Find where the given text appears and provide that cell's center as (x, y) coordinate. 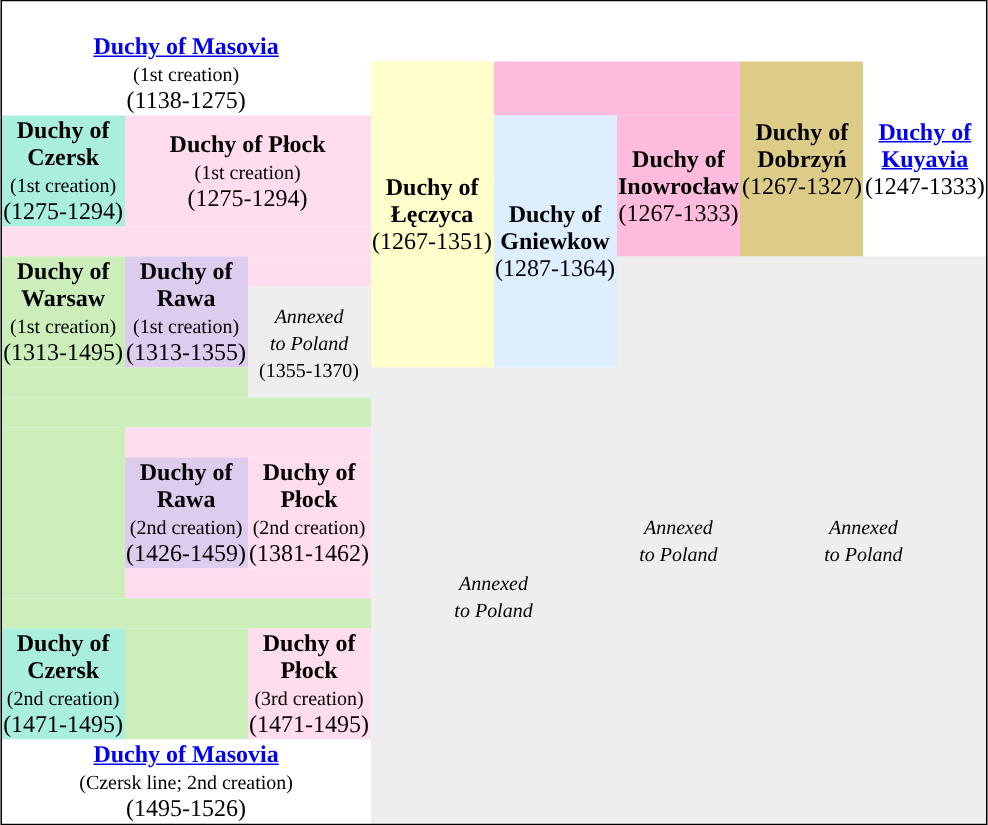
Duchy ofPłock(2nd creation)(1381-1462) (310, 514)
Duchy of Płock(1st creation)(1275-1294) (248, 172)
Duchy ofKuyavia(1247-1333) (924, 160)
Duchy ofDobrzyń(1267-1327) (802, 160)
Duchy ofCzersk(2nd creation)(1471-1495) (64, 684)
Duchy ofCzersk(1st creation)(1275-1294) (64, 172)
Duchy of Masovia(1st creation)(1138-1275) (186, 74)
Duchy ofWarsaw(1st creation)(1313-1495) (64, 312)
Duchy ofRawa(2nd creation)(1426-1459) (186, 514)
Annexedto Poland(1355-1370) (310, 342)
Duchy ofGniewkow(1287-1364) (556, 242)
Duchy ofInowrocław(1267-1333) (679, 186)
Duchy ofPłock(3rd creation)(1471-1495) (310, 684)
Duchy of Masovia(Czersk line; 2nd creation)(1495-1526) (186, 782)
Duchy ofŁęczyca(1267-1351) (432, 215)
Duchy ofRawa(1st creation)(1313-1355) (186, 312)
